Find where the given text appears and provide that cell's center as [x, y] coordinate. 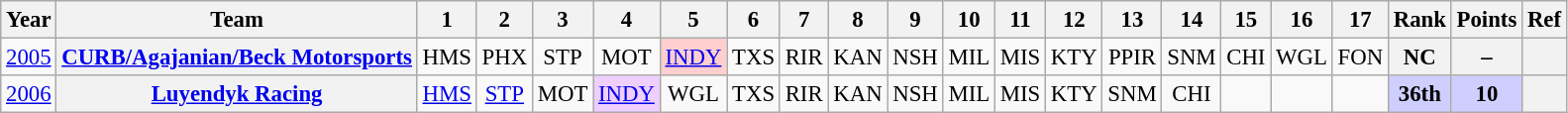
Year [29, 20]
Team [237, 20]
Rank [1419, 20]
12 [1074, 20]
14 [1192, 20]
CURB/Agajanian/Beck Motorsports [237, 57]
11 [1020, 20]
8 [858, 20]
3 [563, 20]
17 [1360, 20]
4 [627, 20]
36th [1419, 94]
Luyendyk Racing [237, 94]
5 [693, 20]
6 [754, 20]
1 [447, 20]
Ref [1545, 20]
NC [1419, 57]
2006 [29, 94]
Points [1486, 20]
PPIR [1132, 57]
7 [804, 20]
9 [915, 20]
16 [1302, 20]
– [1486, 57]
2005 [29, 57]
2 [504, 20]
FON [1360, 57]
PHX [504, 57]
13 [1132, 20]
15 [1246, 20]
